Locate the cell with the specified text and output its [x, y] center coordinate. 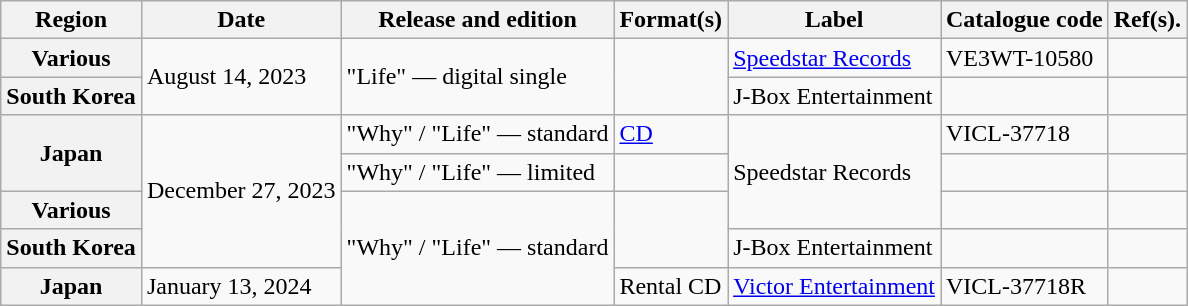
VICL-37718R [1024, 286]
Release and edition [478, 20]
December 27, 2023 [241, 191]
Label [834, 20]
CD [671, 134]
Catalogue code [1024, 20]
August 14, 2023 [241, 77]
VICL-37718 [1024, 134]
Format(s) [671, 20]
"Life" — digital single [478, 77]
Ref(s). [1147, 20]
"Why" / "Life" — limited [478, 172]
Date [241, 20]
Region [72, 20]
Rental CD [671, 286]
Victor Entertainment [834, 286]
VE3WT-10580 [1024, 58]
January 13, 2024 [241, 286]
